Capture the cell that displays the provided text and extract its (x, y) central coordinate. 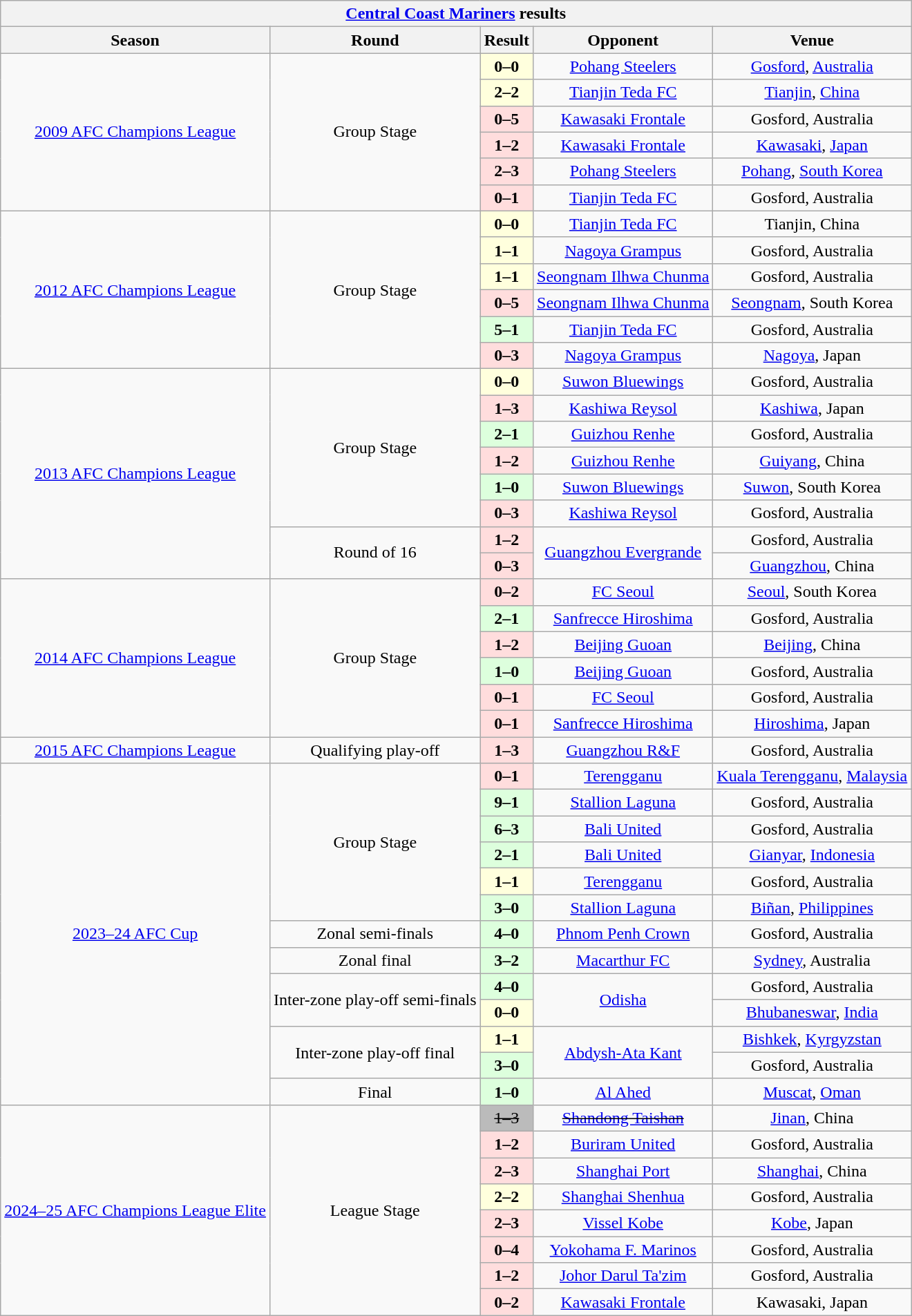
Macarthur FC (623, 960)
Beijing, China (813, 645)
2015 AFC Champions League (135, 750)
Sydney, Australia (813, 960)
Zonal final (374, 960)
Result (506, 40)
Round (374, 40)
Shandong Taishan (623, 1118)
Final (374, 1091)
Biñan, Philippines (813, 908)
Vissel Kobe (623, 1223)
Yokohama F. Marinos (623, 1250)
Kobe, Japan (813, 1223)
Nagoya, Japan (813, 356)
Central Coast Mariners results (456, 14)
Guangzhou R&F (623, 750)
Gianyar, Indonesia (813, 855)
Venue (813, 40)
Hiroshima, Japan (813, 723)
Opponent (623, 40)
Phnom Penh Crown (623, 934)
9–1 (506, 803)
Bishkek, Kyrgyzstan (813, 1039)
Buriram United (623, 1144)
Muscat, Oman (813, 1091)
5–1 (506, 330)
Inter-zone play-off final (374, 1052)
2009 AFC Champions League (135, 132)
League Stage (374, 1210)
Guangzhou Evergrande (623, 553)
2012 AFC Champions League (135, 289)
Season (135, 40)
Odisha (623, 1000)
Round of 16 (374, 553)
Guangzhou, China (813, 566)
Bhubaneswar, India (813, 1013)
Seoul, South Korea (813, 592)
Seongnam, South Korea (813, 303)
Shanghai, China (813, 1171)
Suwon, South Korea (813, 487)
Kuala Terengganu, Malaysia (813, 776)
Shanghai Port (623, 1171)
Kashiwa, Japan (813, 408)
Inter-zone play-off semi-finals (374, 1000)
Abdysh-Ata Kant (623, 1052)
6–3 (506, 829)
Qualifying play-off (374, 750)
Shanghai Shenhua (623, 1197)
0–4 (506, 1250)
Johor Darul Ta'zim (623, 1276)
Zonal semi-finals (374, 934)
2024–25 AFC Champions League Elite (135, 1210)
Guiyang, China (813, 461)
2013 AFC Champions League (135, 474)
3–2 (506, 960)
Pohang, South Korea (813, 171)
2014 AFC Champions League (135, 658)
Al Ahed (623, 1091)
Jinan, China (813, 1118)
2023–24 AFC Cup (135, 934)
